Identify which cell holds the provided text, then report its [x, y] central coordinate. 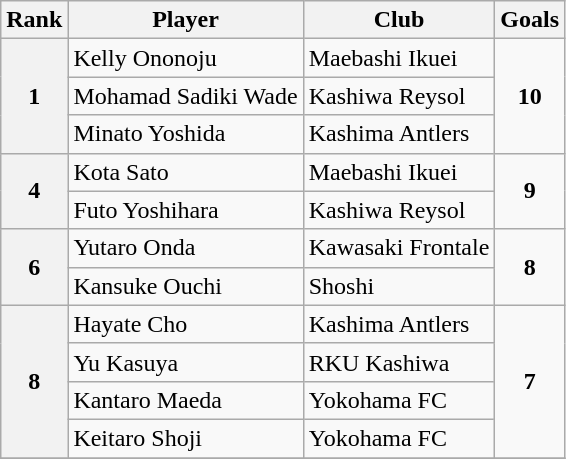
Club [399, 20]
7 [530, 381]
Yutaro Onda [186, 248]
Kelly Ononoju [186, 58]
Kawasaki Frontale [399, 248]
Shoshi [399, 286]
Yu Kasuya [186, 362]
Rank [34, 20]
6 [34, 267]
Mohamad Sadiki Wade [186, 96]
10 [530, 96]
Goals [530, 20]
1 [34, 96]
Kantaro Maeda [186, 400]
Futo Yoshihara [186, 210]
Kota Sato [186, 172]
Keitaro Shoji [186, 438]
4 [34, 191]
Minato Yoshida [186, 134]
Player [186, 20]
Hayate Cho [186, 324]
RKU Kashiwa [399, 362]
Kansuke Ouchi [186, 286]
9 [530, 191]
